Search for the cell housing the specified text and yield its (X, Y) center coordinate. 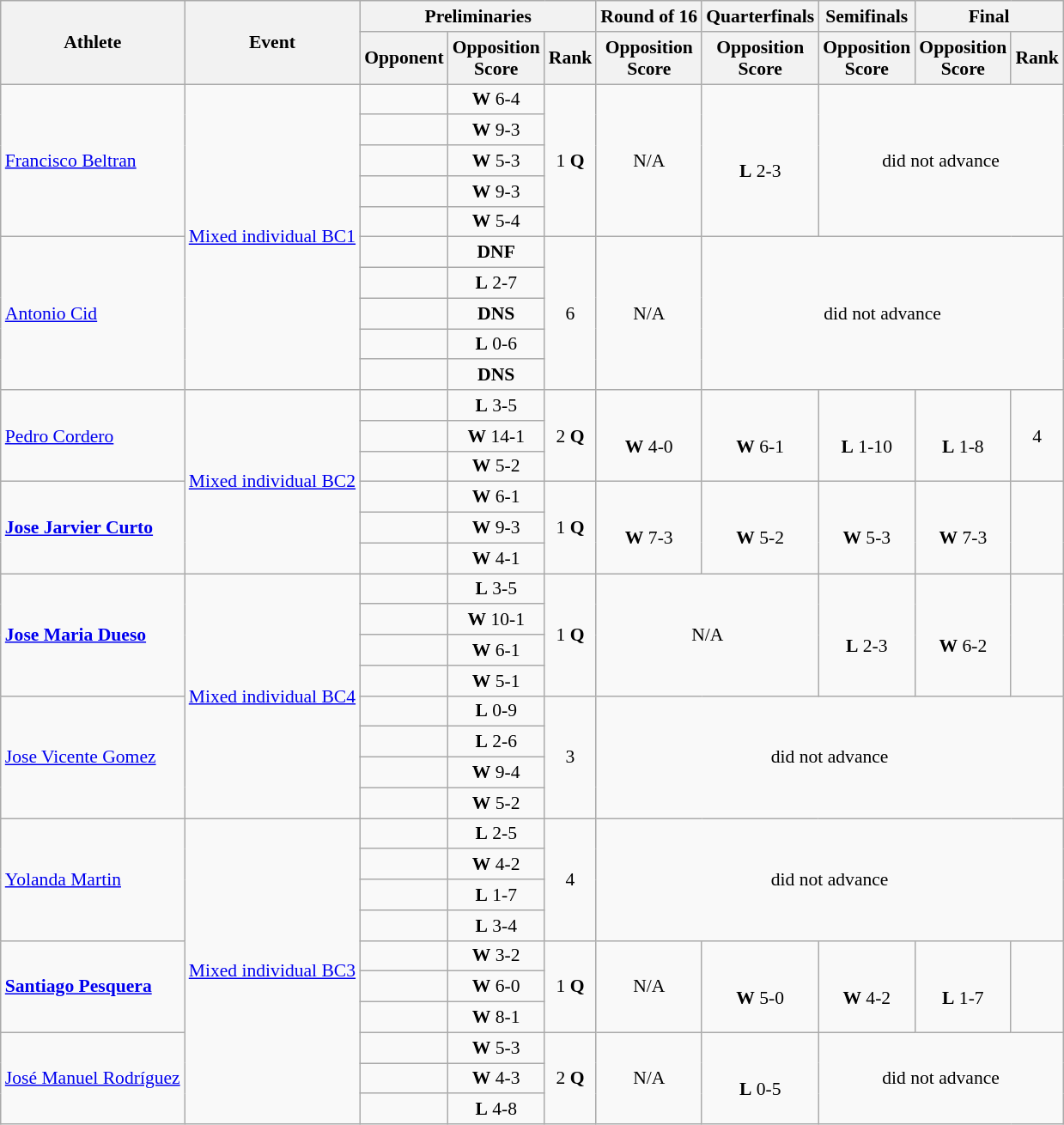
Jose Maria Dueso (93, 635)
Antonio Cid (93, 313)
Final (989, 16)
Round of 16 (649, 16)
W 6-0 (496, 987)
Mixed individual BC4 (272, 696)
Mixed individual BC3 (272, 971)
Pedro Cordero (93, 436)
DNF (496, 252)
W 8-1 (496, 1018)
L 0-6 (496, 344)
Preliminaries (477, 16)
3 (570, 757)
Quarterfinals (760, 16)
José Manuel Rodríguez (93, 1079)
W 5-0 (760, 986)
L 3-4 (496, 926)
Jose Jarvier Curto (93, 527)
Francisco Beltran (93, 161)
W 14-1 (496, 436)
W 6-4 (496, 100)
W 5-1 (496, 681)
W 6-2 (963, 635)
W 4-3 (496, 1079)
Santiago Pesquera (93, 986)
Athlete (93, 43)
Opponent (404, 58)
6 (570, 313)
Jose Vicente Gomez (93, 757)
Yolanda Martin (93, 879)
Mixed individual BC2 (272, 482)
L 2-6 (496, 742)
W 3-2 (496, 956)
W 4-1 (496, 558)
W 4-0 (649, 436)
Mixed individual BC1 (272, 237)
L 1-8 (963, 436)
L 4-8 (496, 1110)
W 5-4 (496, 222)
L 2-7 (496, 283)
Event (272, 43)
W 10-1 (496, 620)
Semifinals (866, 16)
W 9-4 (496, 773)
L 0-5 (760, 1079)
L 0-9 (496, 711)
L 1-10 (866, 436)
L 2-5 (496, 834)
